Scan for the cell matching the given text and deliver its (X, Y) coordinate at center. 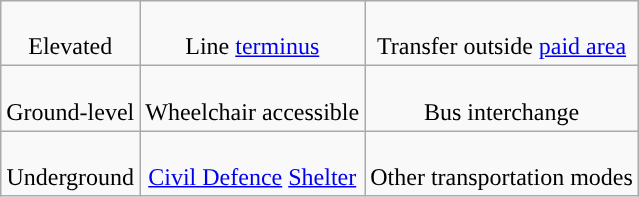
Civil Defence Shelter (252, 164)
Transfer outside paid area (502, 34)
Underground (70, 164)
Line terminus (252, 34)
Ground-level (70, 98)
Wheelchair accessible (252, 98)
Other transportation modes (502, 164)
Bus interchange (502, 98)
Elevated (70, 34)
